Return (X, Y) of the center of cell containing provided text 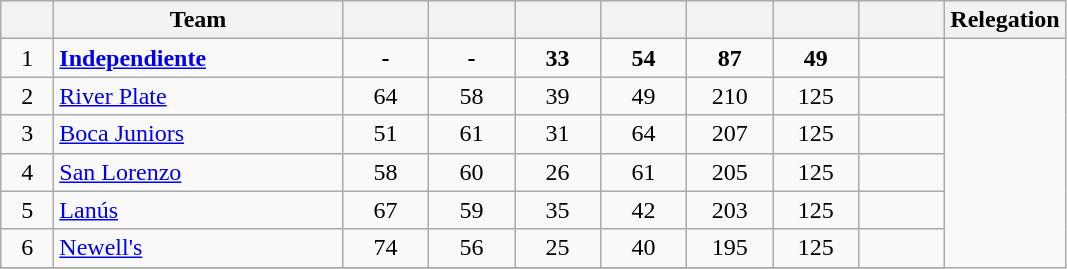
5 (28, 210)
2 (28, 96)
Relegation (1005, 20)
Boca Juniors (198, 134)
Independiente (198, 58)
25 (557, 248)
River Plate (198, 96)
Newell's (198, 248)
67 (385, 210)
74 (385, 248)
San Lorenzo (198, 172)
40 (644, 248)
87 (730, 58)
3 (28, 134)
59 (471, 210)
207 (730, 134)
60 (471, 172)
31 (557, 134)
1 (28, 58)
56 (471, 248)
4 (28, 172)
195 (730, 248)
39 (557, 96)
51 (385, 134)
Lanús (198, 210)
6 (28, 248)
42 (644, 210)
54 (644, 58)
35 (557, 210)
26 (557, 172)
203 (730, 210)
33 (557, 58)
210 (730, 96)
Team (198, 20)
205 (730, 172)
